Scan for the cell matching the given text and deliver its (x, y) coordinate at center. 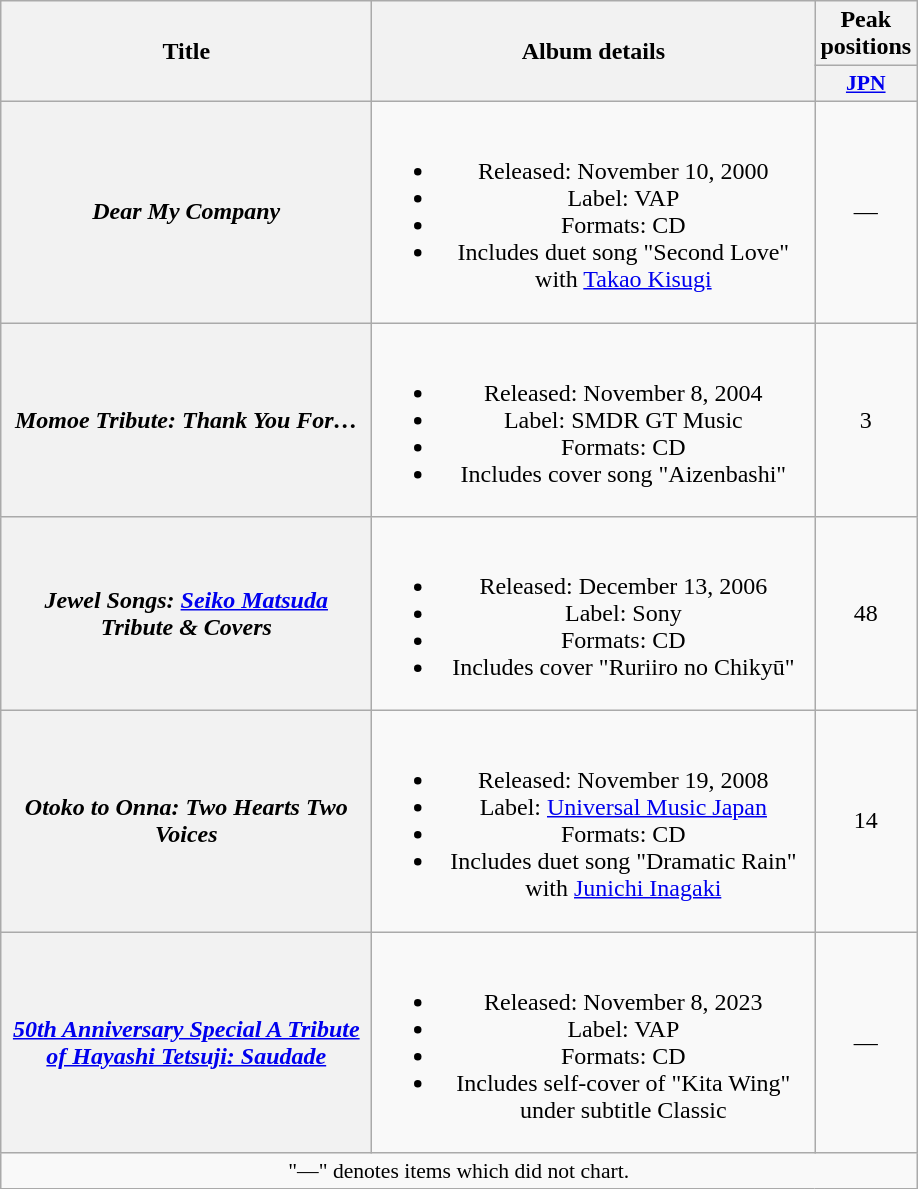
"—" denotes items which did not chart. (459, 1171)
Peak positions (866, 34)
Released: November 10, 2000Label: VAPFormats: CDIncludes duet song "Second Love" with Takao Kisugi (594, 212)
JPN (866, 84)
Released: December 13, 2006Label: SonyFormats: CDIncludes cover "Ruriiro no Chikyū" (594, 614)
Album details (594, 52)
Momoe Tribute: Thank You For… (186, 419)
Released: November 8, 2004Label: SMDR GT MusicFormats: CDIncludes cover song "Aizenbashi" (594, 419)
Otoko to Onna: Two Hearts Two Voices (186, 822)
48 (866, 614)
14 (866, 822)
Released: November 8, 2023Label: VAPFormats: CDIncludes self-cover of "Kita Wing" under subtitle Classic (594, 1042)
Title (186, 52)
Jewel Songs: Seiko Matsuda Tribute & Covers (186, 614)
Dear My Company (186, 212)
Released: November 19, 2008Label: Universal Music JapanFormats: CDIncludes duet song "Dramatic Rain" with Junichi Inagaki (594, 822)
3 (866, 419)
50th Anniversary Special A Tribute of Hayashi Tetsuji: Saudade (186, 1042)
